Detect which cell encompasses the target text, then output its (x, y) center coordinate. 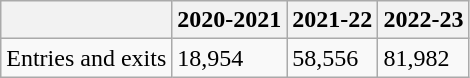
2020-2021 (230, 20)
58,556 (332, 58)
81,982 (424, 58)
Entries and exits (86, 58)
2022-23 (424, 20)
18,954 (230, 58)
2021-22 (332, 20)
